Pinpoint the cell where the given text exists, returning its (x, y) midpoint coordinate. 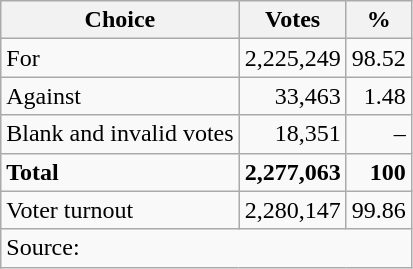
% (378, 20)
Against (120, 96)
Votes (292, 20)
99.86 (378, 210)
For (120, 58)
– (378, 134)
Source: (206, 248)
Voter turnout (120, 210)
18,351 (292, 134)
Total (120, 172)
2,225,249 (292, 58)
Choice (120, 20)
Blank and invalid votes (120, 134)
33,463 (292, 96)
2,280,147 (292, 210)
100 (378, 172)
2,277,063 (292, 172)
98.52 (378, 58)
1.48 (378, 96)
